Pinpoint the cell where the given text exists, returning its (x, y) midpoint coordinate. 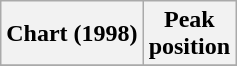
Peak position (189, 34)
Chart (1998) (72, 34)
